Detect which cell encompasses the target text, then output its [X, Y] center coordinate. 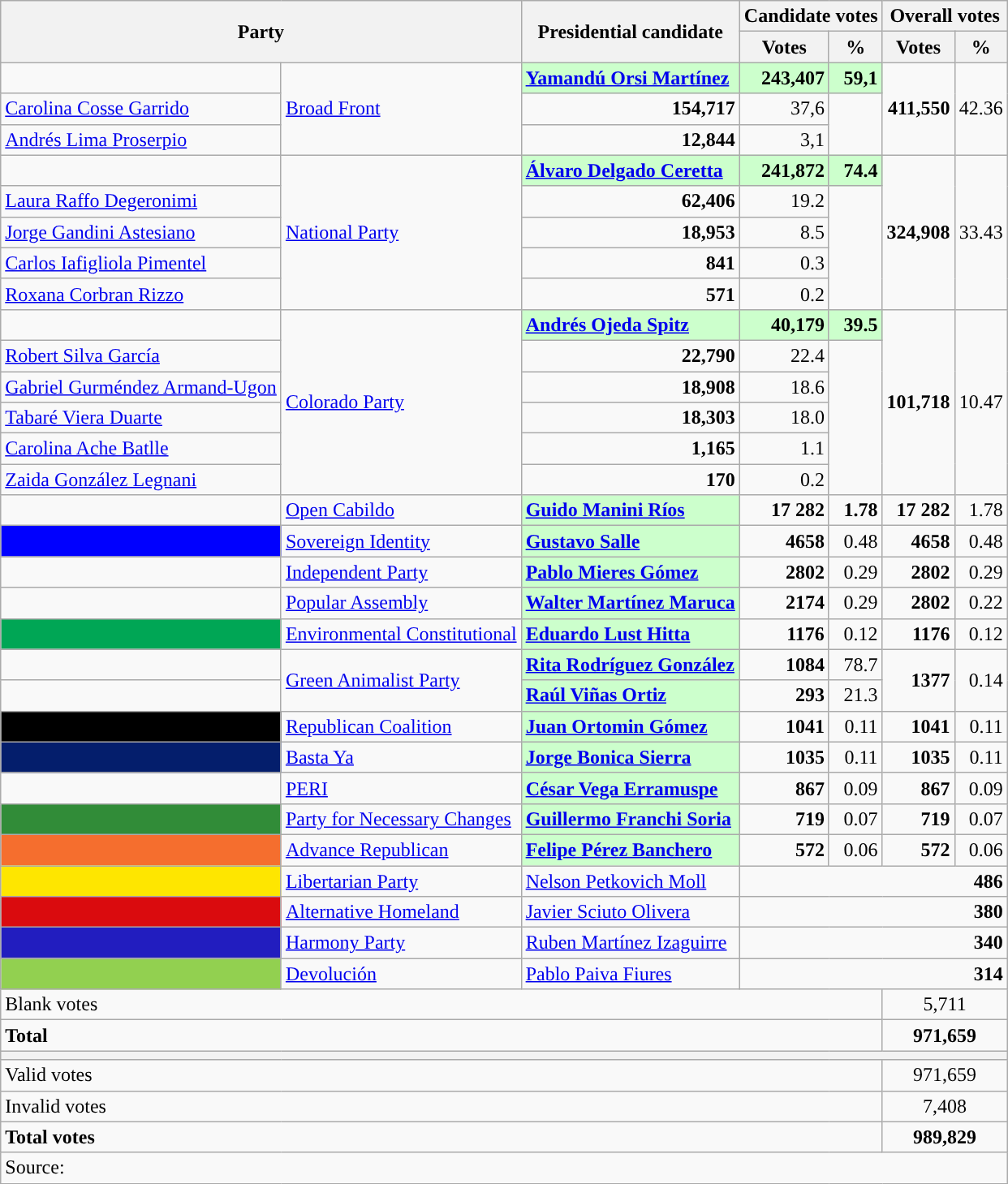
Laura Raffo Degeronimi [141, 201]
154,717 [630, 109]
Republican Coalition [401, 726]
Gustavo Salle [630, 541]
Gabriel Gurméndez Armand-Ugon [141, 387]
380 [873, 912]
Yamandú Orsi Martínez [630, 78]
12,844 [630, 140]
Candidate votes [811, 16]
40,179 [784, 325]
22.4 [784, 355]
2174 [784, 603]
Blank votes [442, 1005]
989,829 [945, 1137]
18,953 [630, 232]
Rita Rodríguez González [630, 665]
170 [630, 480]
Presidential candidate [630, 32]
243,407 [784, 78]
37,6 [784, 109]
Carolina Cosse Garrido [141, 109]
Party for Necessary Changes [401, 819]
22,790 [630, 355]
Sovereign Identity [401, 541]
33.43 [980, 232]
Andrés Lima Proserpio [141, 140]
Pablo Mieres Gómez [630, 572]
Carolina Ache Batlle [141, 449]
Tabaré Viera Duarte [141, 418]
3,1 [784, 140]
César Vega Erramuspe [630, 788]
Total votes [442, 1137]
Jorge Gandini Astesiano [141, 232]
Invalid votes [442, 1106]
Raúl Viñas Ortiz [630, 695]
Álvaro Delgado Ceretta [630, 170]
Ruben Martínez Izaguirre [630, 943]
Broad Front [401, 109]
0.22 [980, 603]
Open Cabildo [401, 510]
0.3 [784, 263]
Juan Ortomin Gómez [630, 726]
39.5 [855, 325]
Independent Party [401, 572]
21.3 [855, 695]
8.5 [784, 232]
Alternative Homeland [401, 912]
Environmental Constitutional [401, 634]
Libertarian Party [401, 880]
Advance Republican [401, 850]
1.1 [784, 449]
Nelson Petkovich Moll [630, 880]
7,408 [945, 1106]
59,1 [855, 78]
Basta Ya [401, 757]
74.4 [855, 170]
5,711 [945, 1005]
Eduardo Lust Hitta [630, 634]
1084 [784, 665]
340 [873, 943]
101,718 [919, 402]
62,406 [630, 201]
Zaida González Legnani [141, 480]
Harmony Party [401, 943]
18.0 [784, 418]
Devolución [401, 974]
Felipe Pérez Banchero [630, 850]
18.6 [784, 387]
Walter Martínez Maruca [630, 603]
486 [873, 880]
Andrés Ojeda Spitz [630, 325]
18,303 [630, 418]
Robert Silva García [141, 355]
Colorado Party [401, 402]
314 [873, 974]
National Party [401, 232]
PERI [401, 788]
Carlos Iafigliola Pimentel [141, 263]
1377 [919, 680]
Javier Sciuto Olivera [630, 912]
Roxana Corbran Rizzo [141, 294]
Valid votes [442, 1075]
Jorge Bonica Sierra [630, 757]
Total [442, 1035]
Party [261, 32]
324,908 [919, 232]
Pablo Paiva Fiures [630, 974]
1,165 [630, 449]
42.36 [980, 109]
411,550 [919, 109]
571 [630, 294]
Overall votes [945, 16]
Guillermo Franchi Soria [630, 819]
841 [630, 263]
78.7 [855, 665]
18,908 [630, 387]
19.2 [784, 201]
Guido Manini Ríos [630, 510]
241,872 [784, 170]
Green Animalist Party [401, 680]
10.47 [980, 402]
Popular Assembly [401, 603]
293 [784, 695]
Source: [504, 1168]
0.14 [980, 680]
